Locate the cell with the specified text and output its (x, y) center coordinate. 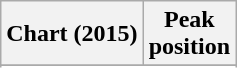
Chart (2015) (72, 34)
Peakposition (189, 34)
